For the text-containing cell, return its midpoint in (X, Y) coordinate format. 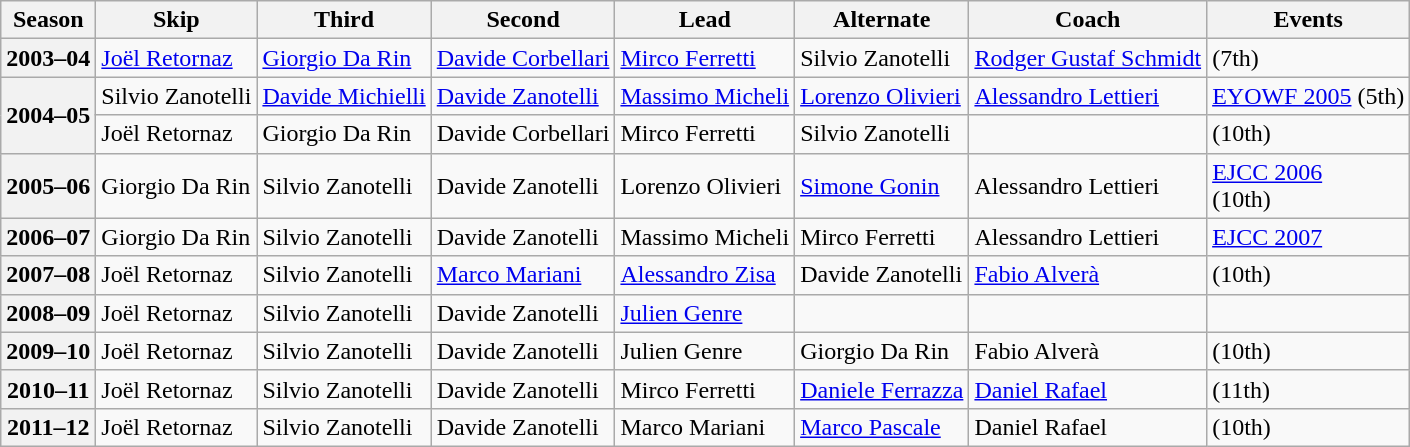
Marco Pascale (882, 427)
EYOWF 2005 (5th) (1308, 96)
Rodger Gustaf Schmidt (1088, 58)
Davide Michielli (344, 96)
Coach (1088, 20)
EJCC 2007 (1308, 237)
2005–06 (48, 186)
Skip (176, 20)
2008–09 (48, 313)
Third (344, 20)
2011–12 (48, 427)
Second (523, 20)
(7th) (1308, 58)
Alternate (882, 20)
2006–07 (48, 237)
2004–05 (48, 115)
Simone Gonin (882, 186)
2010–11 (48, 389)
(11th) (1308, 389)
Events (1308, 20)
2007–08 (48, 275)
Lead (705, 20)
2003–04 (48, 58)
EJCC 2006 (10th) (1308, 186)
Daniele Ferrazza (882, 389)
2009–10 (48, 351)
Season (48, 20)
Alessandro Zisa (705, 275)
